Return [X, Y] of the center of cell containing provided text 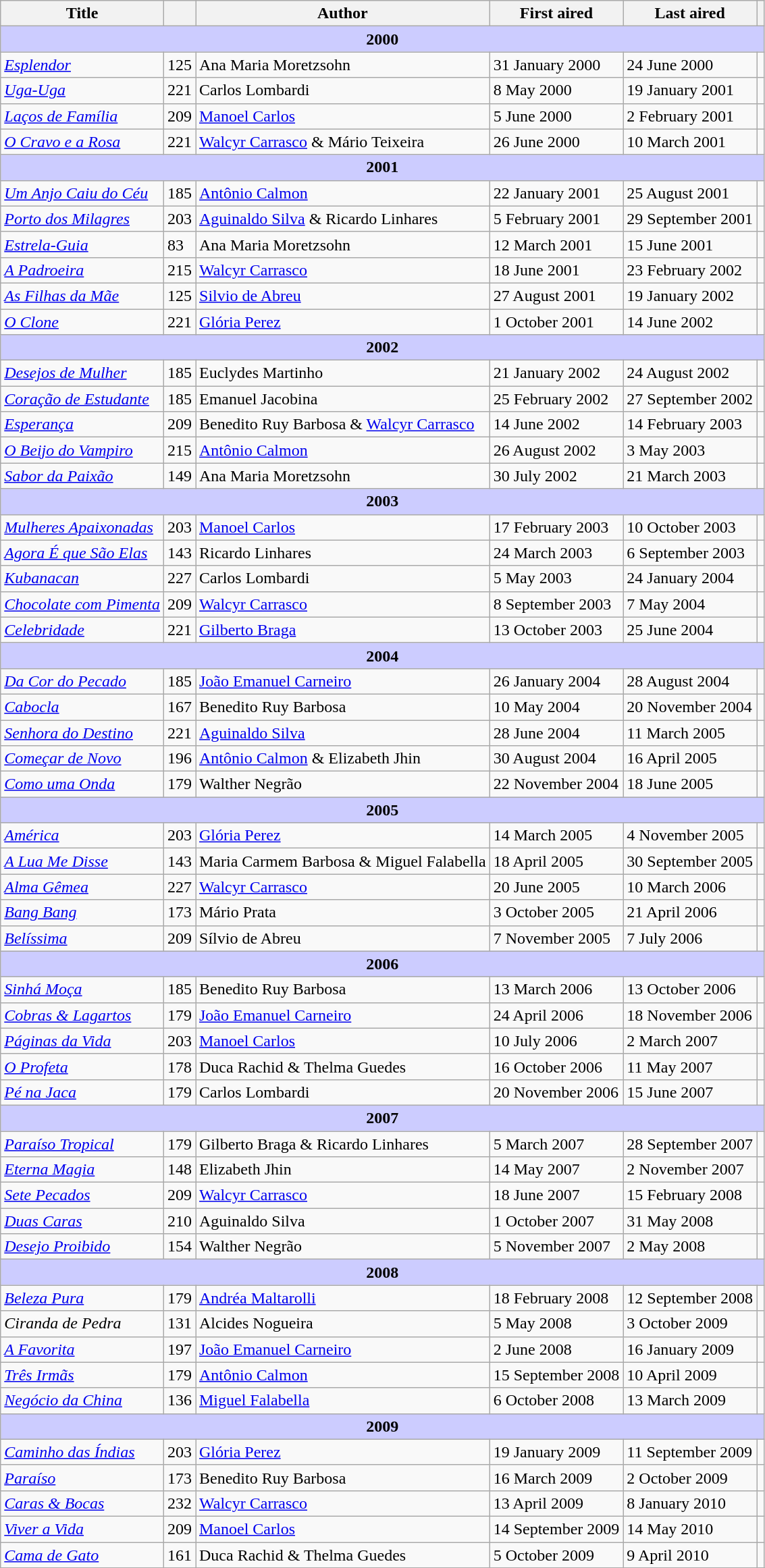
6 September 2003 [690, 553]
Páginas da Vida [82, 1041]
10 March 2001 [690, 142]
América [82, 836]
16 March 2009 [556, 1478]
16 April 2005 [690, 759]
12 March 2001 [556, 244]
Agora É que São Elas [82, 553]
Sinhá Moça [82, 990]
2008 [382, 1272]
18 June 2001 [556, 270]
16 October 2006 [556, 1066]
5 May 2008 [556, 1324]
136 [180, 1401]
26 August 2002 [556, 450]
5 November 2007 [556, 1247]
10 October 2003 [690, 527]
Antônio Calmon & Elizabeth Jhin [343, 759]
Começar de Novo [82, 759]
Paraíso [82, 1478]
Coração de Estudante [82, 399]
19 January 2002 [690, 296]
13 March 2006 [556, 990]
14 May 2010 [690, 1529]
Last aired [690, 13]
83 [180, 244]
Beleza Pura [82, 1298]
O Cravo e a Rosa [82, 142]
Ricardo Linhares [343, 553]
15 September 2008 [556, 1375]
Viver a Vida [82, 1529]
24 January 2004 [690, 578]
3 October 2009 [690, 1324]
2004 [382, 655]
31 May 2008 [690, 1221]
13 October 2006 [690, 990]
Kubanacan [82, 578]
30 July 2002 [556, 476]
Alcides Nogueira [343, 1324]
19 January 2001 [690, 90]
8 January 2010 [690, 1503]
Celebridade [82, 630]
22 November 2004 [556, 784]
Negócio da China [82, 1401]
8 May 2000 [556, 90]
3 May 2003 [690, 450]
Caminho das Índias [82, 1452]
As Filhas da Mãe [82, 296]
13 October 2003 [556, 630]
20 November 2006 [556, 1092]
First aired [556, 13]
19 January 2009 [556, 1452]
2001 [382, 167]
Cama de Gato [82, 1555]
25 August 2001 [690, 193]
Gilberto Braga [343, 630]
24 March 2003 [556, 553]
24 August 2002 [690, 373]
18 February 2008 [556, 1298]
2 February 2001 [690, 116]
8 September 2003 [556, 604]
11 May 2007 [690, 1066]
1 October 2007 [556, 1221]
5 February 2001 [556, 219]
Bang Bang [82, 913]
178 [180, 1066]
21 March 2003 [690, 476]
18 June 2005 [690, 784]
5 March 2007 [556, 1144]
Como uma Onda [82, 784]
2 November 2007 [690, 1170]
O Profeta [82, 1066]
27 September 2002 [690, 399]
10 April 2009 [690, 1375]
7 November 2005 [556, 938]
14 September 2009 [556, 1529]
Laços de Família [82, 116]
Paraíso Tropical [82, 1144]
Chocolate com Pimenta [82, 604]
10 May 2004 [556, 707]
A Lua Me Disse [82, 861]
11 September 2009 [690, 1452]
154 [180, 1247]
1 October 2001 [556, 322]
25 February 2002 [556, 399]
Title [82, 13]
167 [180, 707]
24 April 2006 [556, 1015]
148 [180, 1170]
13 April 2009 [556, 1503]
Caras & Bocas [82, 1503]
15 February 2008 [690, 1195]
14 March 2005 [556, 836]
16 January 2009 [690, 1349]
26 January 2004 [556, 681]
27 August 2001 [556, 296]
14 May 2007 [556, 1170]
17 February 2003 [556, 527]
Andréa Maltarolli [343, 1298]
7 May 2004 [690, 604]
Cabocla [82, 707]
131 [180, 1324]
Desejo Proibido [82, 1247]
23 February 2002 [690, 270]
Estrela-Guia [82, 244]
5 May 2003 [556, 578]
Maria Carmem Barbosa & Miguel Falabella [343, 861]
12 September 2008 [690, 1298]
149 [180, 476]
Mulheres Apaixonadas [82, 527]
30 August 2004 [556, 759]
6 October 2008 [556, 1401]
24 June 2000 [690, 65]
Ciranda de Pedra [82, 1324]
Silvio de Abreu [343, 296]
28 August 2004 [690, 681]
15 June 2007 [690, 1092]
Sabor da Paixão [82, 476]
22 January 2001 [556, 193]
2 May 2008 [690, 1247]
Author [343, 13]
2002 [382, 348]
18 June 2007 [556, 1195]
30 September 2005 [690, 861]
Eterna Magia [82, 1170]
Um Anjo Caiu do Céu [82, 193]
Desejos de Mulher [82, 373]
11 March 2005 [690, 732]
Duas Caras [82, 1221]
13 March 2009 [690, 1401]
Da Cor do Pecado [82, 681]
2007 [382, 1118]
210 [180, 1221]
232 [180, 1503]
2000 [382, 39]
28 September 2007 [690, 1144]
14 February 2003 [690, 425]
18 November 2006 [690, 1015]
Cobras & Lagartos [82, 1015]
Esperança [82, 425]
20 June 2005 [556, 887]
Miguel Falabella [343, 1401]
Elizabeth Jhin [343, 1170]
2 March 2007 [690, 1041]
197 [180, 1349]
O Clone [82, 322]
31 January 2000 [556, 65]
Aguinaldo Silva & Ricardo Linhares [343, 219]
Emanuel Jacobina [343, 399]
21 April 2006 [690, 913]
2005 [382, 810]
21 January 2002 [556, 373]
2003 [382, 502]
28 June 2004 [556, 732]
2 June 2008 [556, 1349]
O Beijo do Vampiro [82, 450]
20 November 2004 [690, 707]
15 June 2001 [690, 244]
196 [180, 759]
10 July 2006 [556, 1041]
2 October 2009 [690, 1478]
9 April 2010 [690, 1555]
3 October 2005 [556, 913]
18 April 2005 [556, 861]
Belíssima [82, 938]
Benedito Ruy Barbosa & Walcyr Carrasco [343, 425]
5 October 2009 [556, 1555]
Gilberto Braga & Ricardo Linhares [343, 1144]
2006 [382, 964]
10 March 2006 [690, 887]
2009 [382, 1426]
Sete Pecados [82, 1195]
Euclydes Martinho [343, 373]
161 [180, 1555]
Mário Prata [343, 913]
A Favorita [82, 1349]
Senhora do Destino [82, 732]
Walcyr Carrasco & Mário Teixeira [343, 142]
Alma Gêmea [82, 887]
Três Irmãs [82, 1375]
26 June 2000 [556, 142]
Sílvio de Abreu [343, 938]
25 June 2004 [690, 630]
5 June 2000 [556, 116]
A Padroeira [82, 270]
Esplendor [82, 65]
Uga-Uga [82, 90]
Pé na Jaca [82, 1092]
4 November 2005 [690, 836]
29 September 2001 [690, 219]
7 July 2006 [690, 938]
Porto dos Milagres [82, 219]
